Provide the [X, Y] coordinate of the cell's center where the given text is located.  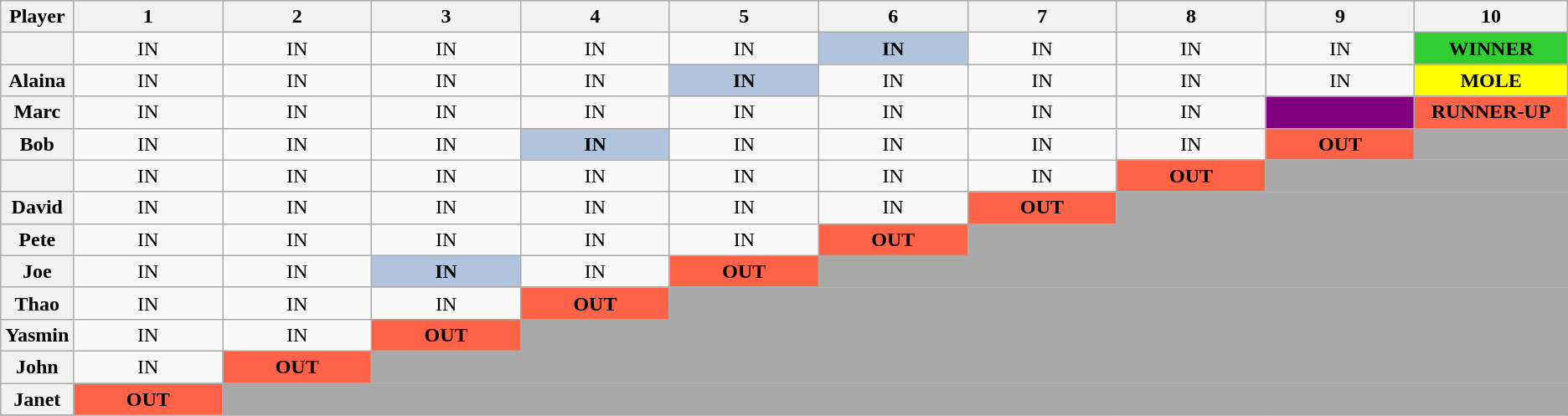
6 [893, 17]
Janet [37, 399]
Thao [37, 303]
1 [148, 17]
4 [596, 17]
3 [446, 17]
Joe [37, 271]
5 [744, 17]
9 [1340, 17]
7 [1042, 17]
8 [1191, 17]
Yasmin [37, 335]
Bob [37, 144]
WINNER [1491, 49]
MOLE [1491, 80]
David [37, 208]
RUNNER-UP [1491, 112]
Marc [37, 112]
Pete [37, 239]
John [37, 367]
Alaina [37, 80]
10 [1491, 17]
Player [37, 17]
2 [297, 17]
